For the text-containing cell, return its midpoint in (x, y) coordinate format. 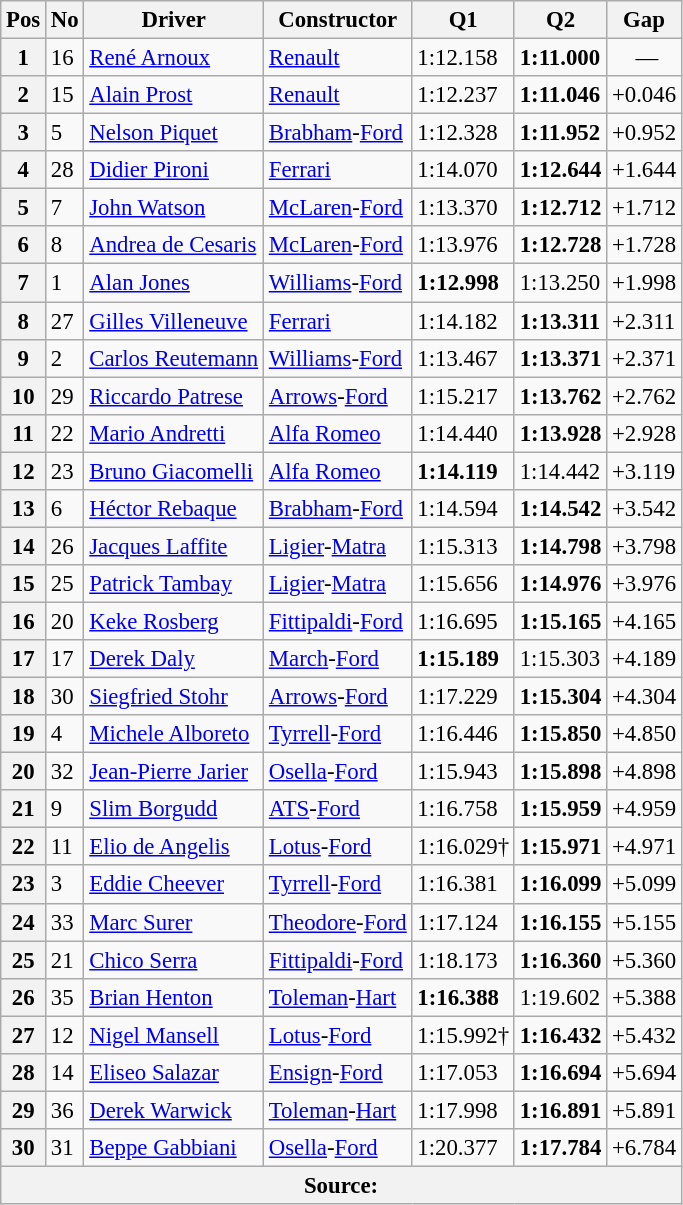
Derek Warwick (174, 1110)
1:13.250 (560, 283)
Slim Borgudd (174, 809)
1:14.070 (463, 170)
+5.388 (644, 997)
1:12.158 (463, 58)
1:16.446 (463, 734)
1:15.217 (463, 396)
1:19.602 (560, 997)
1:16.694 (560, 1073)
1:15.304 (560, 697)
+4.971 (644, 847)
Q1 (463, 20)
1:14.440 (463, 433)
1:13.928 (560, 433)
1:12.712 (560, 208)
Bruno Giacomelli (174, 471)
Alan Jones (174, 283)
+3.976 (644, 584)
Chico Serra (174, 960)
Q2 (560, 20)
1:15.971 (560, 847)
1:13.370 (463, 208)
+6.784 (644, 1148)
1:13.311 (560, 321)
1:12.728 (560, 245)
1:14.182 (463, 321)
+3.542 (644, 509)
Eliseo Salazar (174, 1073)
1:15.165 (560, 621)
John Watson (174, 208)
1:15.959 (560, 809)
1:14.442 (560, 471)
1:17.229 (463, 697)
Elio de Angelis (174, 847)
+1.728 (644, 245)
1:17.053 (463, 1073)
1:16.360 (560, 960)
1:15.656 (463, 584)
33 (65, 922)
— (644, 58)
1:16.381 (463, 885)
1:18.173 (463, 960)
+5.891 (644, 1110)
1:14.798 (560, 546)
Nelson Piquet (174, 133)
+5.360 (644, 960)
Gilles Villeneuve (174, 321)
Pos (24, 20)
+2.371 (644, 358)
+1.712 (644, 208)
Carlos Reutemann (174, 358)
+5.099 (644, 885)
Keke Rosberg (174, 621)
1:16.891 (560, 1110)
Nigel Mansell (174, 1035)
10 (24, 396)
Brian Henton (174, 997)
Patrick Tambay (174, 584)
1:16.155 (560, 922)
1:16.388 (463, 997)
1:12.328 (463, 133)
Driver (174, 20)
1:12.237 (463, 95)
+3.119 (644, 471)
+2.928 (644, 433)
1:11.952 (560, 133)
Ensign-Ford (338, 1073)
ATS-Ford (338, 809)
March-Ford (338, 659)
Didier Pironi (174, 170)
+4.959 (644, 809)
1:14.594 (463, 509)
Constructor (338, 20)
Derek Daly (174, 659)
1:15.992† (463, 1035)
+5.694 (644, 1073)
1:12.644 (560, 170)
Jacques Laffite (174, 546)
Siegfried Stohr (174, 697)
1:13.762 (560, 396)
+4.850 (644, 734)
1:15.898 (560, 772)
Theodore-Ford (338, 922)
René Arnoux (174, 58)
1:13.371 (560, 358)
Michele Alboreto (174, 734)
1:14.542 (560, 509)
1:16.029† (463, 847)
+2.762 (644, 396)
19 (24, 734)
Riccardo Patrese (174, 396)
18 (24, 697)
1:15.313 (463, 546)
1:15.303 (560, 659)
+4.165 (644, 621)
1:15.943 (463, 772)
1:17.124 (463, 922)
+2.311 (644, 321)
1:17.784 (560, 1148)
Marc Surer (174, 922)
1:11.046 (560, 95)
+4.304 (644, 697)
1:15.850 (560, 734)
36 (65, 1110)
+0.046 (644, 95)
Gap (644, 20)
Beppe Gabbiani (174, 1148)
Eddie Cheever (174, 885)
1:20.377 (463, 1148)
+5.432 (644, 1035)
Source: (342, 1185)
Alain Prost (174, 95)
24 (24, 922)
+4.189 (644, 659)
No (65, 20)
+1.998 (644, 283)
35 (65, 997)
1:12.998 (463, 283)
32 (65, 772)
1:16.432 (560, 1035)
+3.798 (644, 546)
Jean-Pierre Jarier (174, 772)
1:16.758 (463, 809)
Andrea de Cesaris (174, 245)
1:14.119 (463, 471)
Héctor Rebaque (174, 509)
+0.952 (644, 133)
1:17.998 (463, 1110)
1:15.189 (463, 659)
+1.644 (644, 170)
1:13.976 (463, 245)
1:16.099 (560, 885)
1:14.976 (560, 584)
1:11.000 (560, 58)
+5.155 (644, 922)
1:16.695 (463, 621)
31 (65, 1148)
1:13.467 (463, 358)
Mario Andretti (174, 433)
13 (24, 509)
+4.898 (644, 772)
